From the cell containing the given text, extract its center point as [X, Y] coordinate. 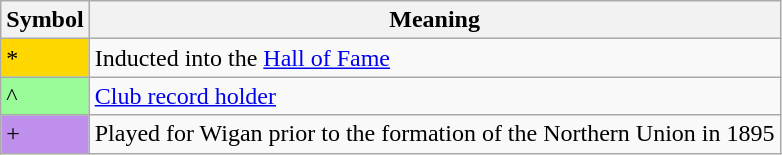
Meaning [434, 20]
* [45, 58]
Played for Wigan prior to the formation of the Northern Union in 1895 [434, 134]
^ [45, 96]
Inducted into the Hall of Fame [434, 58]
Symbol [45, 20]
Club record holder [434, 96]
+ [45, 134]
